Return the (X, Y) coordinate for the center point of the cell that contains the specified text.  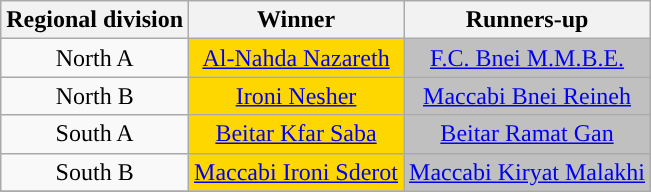
Ironi Nesher (296, 96)
Runners-up (528, 20)
South B (95, 172)
North A (95, 58)
Maccabi Kiryat Malakhi (528, 172)
Al-Nahda Nazareth (296, 58)
Beitar Kfar Saba (296, 134)
Beitar Ramat Gan (528, 134)
Winner (296, 20)
Maccabi Ironi Sderot (296, 172)
South A (95, 134)
F.C. Bnei M.M.B.E. (528, 58)
Maccabi Bnei Reineh (528, 96)
North B (95, 96)
Regional division (95, 20)
